Identify which cell holds the provided text, then report its [x, y] central coordinate. 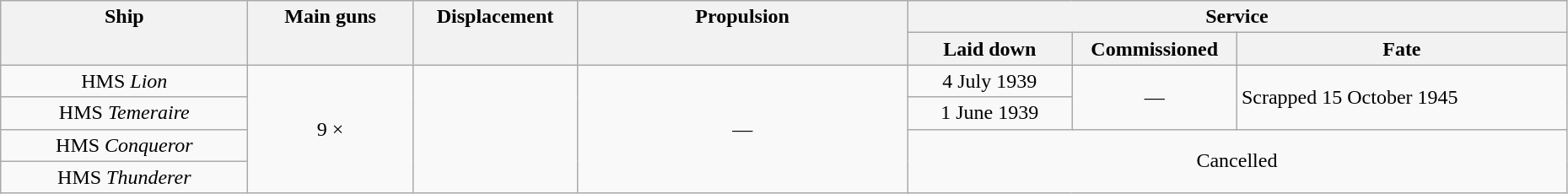
HMS Conqueror [125, 145]
9 × [331, 129]
4 July 1939 [990, 81]
Ship [125, 33]
Laid down [990, 49]
Fate [1402, 49]
HMS Lion [125, 81]
Scrapped 15 October 1945 [1402, 97]
Commissioned [1154, 49]
Main guns [331, 33]
HMS Thunderer [125, 177]
1 June 1939 [990, 113]
Service [1237, 17]
Displacement [494, 33]
HMS Temeraire [125, 113]
Cancelled [1237, 161]
Propulsion [742, 33]
